Return [x, y] of the center of cell containing provided text 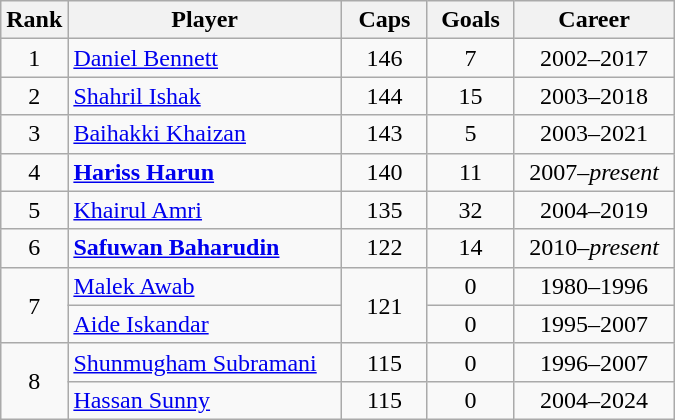
Shahril Ishak [205, 96]
144 [384, 96]
2003–2018 [594, 96]
32 [470, 210]
122 [384, 248]
Aide Iskandar [205, 324]
2003–2021 [594, 134]
2004–2024 [594, 400]
Safuwan Baharudin [205, 248]
Goals [470, 20]
11 [470, 172]
2007–present [594, 172]
Baihakki Khaizan [205, 134]
2002–2017 [594, 58]
140 [384, 172]
6 [34, 248]
2 [34, 96]
1 [34, 58]
2004–2019 [594, 210]
Caps [384, 20]
Malek Awab [205, 286]
Career [594, 20]
121 [384, 305]
8 [34, 381]
Hassan Sunny [205, 400]
1980–1996 [594, 286]
3 [34, 134]
2010–present [594, 248]
4 [34, 172]
14 [470, 248]
15 [470, 96]
Hariss Harun [205, 172]
Rank [34, 20]
1996–2007 [594, 362]
135 [384, 210]
146 [384, 58]
Daniel Bennett [205, 58]
Khairul Amri [205, 210]
Player [205, 20]
143 [384, 134]
1995–2007 [594, 324]
Shunmugham Subramani [205, 362]
